Detect which cell encompasses the target text, then output its [X, Y] center coordinate. 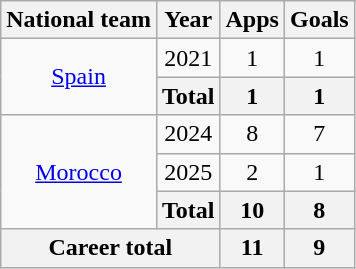
10 [252, 210]
2021 [188, 58]
National team [79, 20]
9 [319, 248]
2025 [188, 172]
Spain [79, 77]
Year [188, 20]
Apps [252, 20]
11 [252, 248]
Morocco [79, 172]
Career total [110, 248]
7 [319, 134]
2024 [188, 134]
Goals [319, 20]
2 [252, 172]
